Provide the [x, y] coordinate of the cell's center where the given text is located.  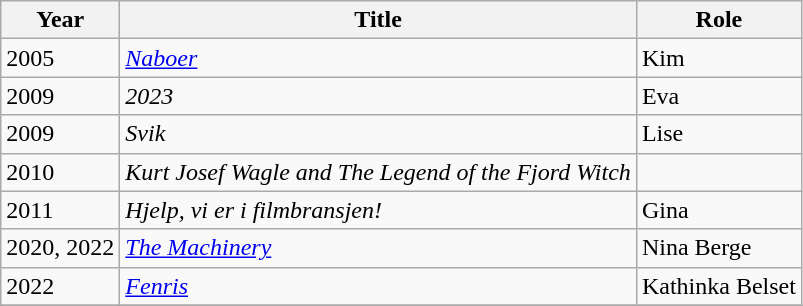
2010 [60, 172]
Eva [718, 96]
2022 [60, 286]
Svik [378, 134]
2020, 2022 [60, 248]
Lise [718, 134]
2011 [60, 210]
Gina [718, 210]
Role [718, 20]
Kathinka Belset [718, 286]
2023 [378, 96]
Kim [718, 58]
Nina Berge [718, 248]
Year [60, 20]
Fenris [378, 286]
Naboer [378, 58]
Hjelp, vi er i filmbransjen! [378, 210]
2005 [60, 58]
Kurt Josef Wagle and The Legend of the Fjord Witch [378, 172]
Title [378, 20]
The Machinery [378, 248]
